Extract the [x, y] coordinate from the center of the cell holding the provided text.  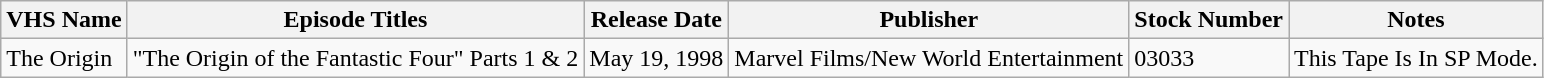
VHS Name [64, 20]
Episode Titles [356, 20]
03033 [1209, 58]
This Tape Is In SP Mode. [1416, 58]
Marvel Films/New World Entertainment [929, 58]
"The Origin of the Fantastic Four" Parts 1 & 2 [356, 58]
Publisher [929, 20]
May 19, 1998 [656, 58]
The Origin [64, 58]
Stock Number [1209, 20]
Notes [1416, 20]
Release Date [656, 20]
